Detect which cell encompasses the target text, then output its [X, Y] center coordinate. 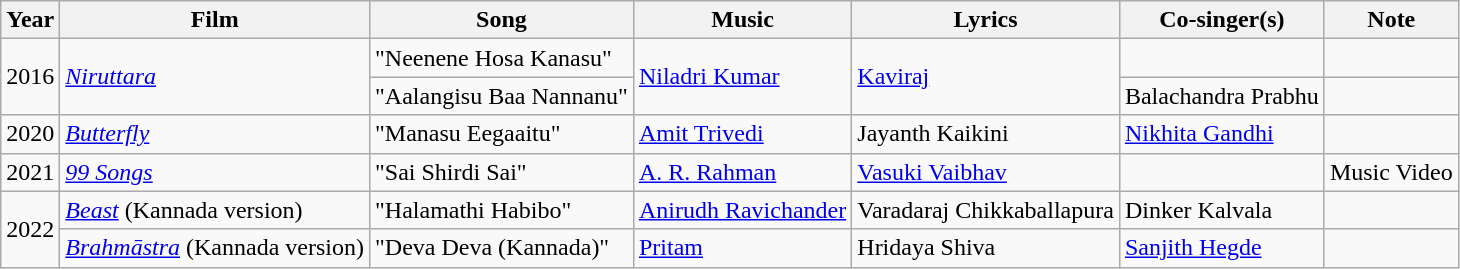
Anirudh Ravichander [742, 210]
"Halamathi Habibo" [501, 210]
Co-singer(s) [1222, 20]
Jayanth Kaikini [986, 134]
Dinker Kalvala [1222, 210]
"Manasu Eegaaitu" [501, 134]
Beast (Kannada version) [215, 210]
Sanjith Hegde [1222, 248]
Lyrics [986, 20]
Kaviraj [986, 77]
2016 [30, 77]
A. R. Rahman [742, 172]
Brahmāstra (Kannada version) [215, 248]
Niladri Kumar [742, 77]
Nikhita Gandhi [1222, 134]
Music [742, 20]
Niruttara [215, 77]
"Neenene Hosa Kanasu" [501, 58]
Year [30, 20]
Note [1391, 20]
Music Video [1391, 172]
2021 [30, 172]
"Sai Shirdi Sai" [501, 172]
Pritam [742, 248]
Vasuki Vaibhav [986, 172]
Film [215, 20]
Butterfly [215, 134]
Balachandra Prabhu [1222, 96]
Hridaya Shiva [986, 248]
"Deva Deva (Kannada)" [501, 248]
Amit Trivedi [742, 134]
2022 [30, 229]
99 Songs [215, 172]
2020 [30, 134]
Varadaraj Chikkaballapura [986, 210]
"Aalangisu Baa Nannanu" [501, 96]
Song [501, 20]
